From the cell containing the given text, extract its center point as [X, Y] coordinate. 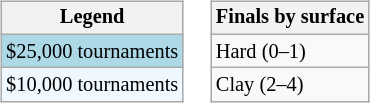
Hard (0–1) [290, 51]
$10,000 tournaments [92, 85]
Clay (2–4) [290, 85]
Finals by surface [290, 18]
Legend [92, 18]
$25,000 tournaments [92, 51]
